Output the [X, Y] coordinate of the center of the cell containing the given text.  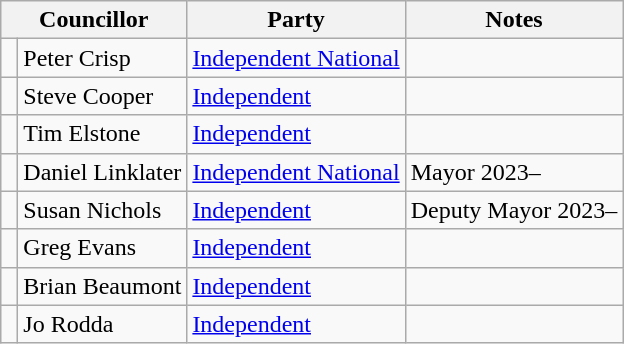
Mayor 2023– [514, 172]
Tim Elstone [102, 134]
Councillor [94, 20]
Jo Rodda [102, 324]
Deputy Mayor 2023– [514, 210]
Susan Nichols [102, 210]
Daniel Linklater [102, 172]
Greg Evans [102, 248]
Party [296, 20]
Steve Cooper [102, 96]
Peter Crisp [102, 58]
Notes [514, 20]
Brian Beaumont [102, 286]
